Provide the (x, y) coordinate of the cell's center where the given text is located.  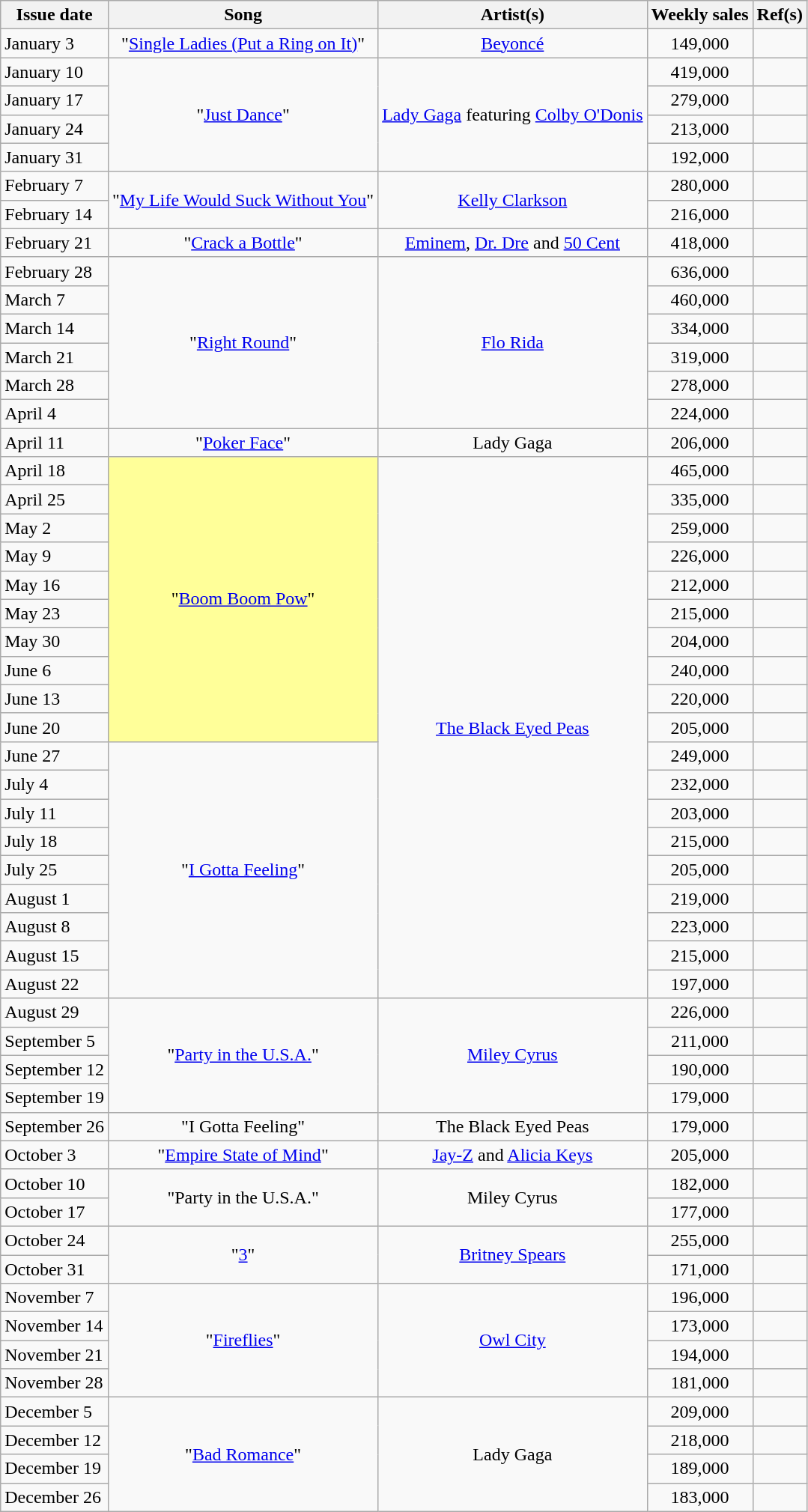
May 16 (55, 585)
279,000 (699, 100)
December 12 (55, 1440)
177,000 (699, 1212)
419,000 (699, 72)
Britney Spears (512, 1254)
"Just Dance" (243, 115)
Song (243, 15)
February 28 (55, 271)
Beyoncé (512, 43)
August 22 (55, 984)
249,000 (699, 756)
April 18 (55, 471)
"Bad Romance" (243, 1454)
"Crack a Bottle" (243, 243)
December 5 (55, 1412)
July 18 (55, 842)
"Fireflies" (243, 1341)
March 21 (55, 357)
"3" (243, 1254)
219,000 (699, 899)
October 24 (55, 1240)
May 2 (55, 528)
181,000 (699, 1383)
May 9 (55, 556)
August 29 (55, 1012)
Jay-Z and Alicia Keys (512, 1155)
June 13 (55, 699)
July 4 (55, 784)
Artist(s) (512, 15)
418,000 (699, 243)
March 14 (55, 328)
April 25 (55, 500)
190,000 (699, 1069)
July 11 (55, 813)
November 14 (55, 1326)
"My Life Would Suck Without You" (243, 200)
319,000 (699, 357)
August 15 (55, 956)
Kelly Clarkson (512, 200)
June 20 (55, 727)
189,000 (699, 1469)
August 8 (55, 927)
206,000 (699, 443)
196,000 (699, 1298)
March 7 (55, 300)
September 5 (55, 1041)
March 28 (55, 386)
August 1 (55, 899)
194,000 (699, 1355)
149,000 (699, 43)
171,000 (699, 1269)
240,000 (699, 670)
Ref(s) (780, 15)
Owl City (512, 1341)
Flo Rida (512, 342)
218,000 (699, 1440)
203,000 (699, 813)
224,000 (699, 414)
460,000 (699, 300)
183,000 (699, 1497)
182,000 (699, 1183)
255,000 (699, 1240)
December 26 (55, 1497)
September 12 (55, 1069)
173,000 (699, 1326)
July 25 (55, 870)
212,000 (699, 585)
February 7 (55, 186)
October 17 (55, 1212)
"Right Round" (243, 342)
January 31 (55, 157)
September 26 (55, 1126)
465,000 (699, 471)
"Boom Boom Pow" (243, 599)
January 10 (55, 72)
October 3 (55, 1155)
335,000 (699, 500)
213,000 (699, 129)
June 6 (55, 670)
"Empire State of Mind" (243, 1155)
232,000 (699, 784)
220,000 (699, 699)
636,000 (699, 271)
November 21 (55, 1355)
February 14 (55, 214)
223,000 (699, 927)
May 23 (55, 613)
192,000 (699, 157)
259,000 (699, 528)
Eminem, Dr. Dre and 50 Cent (512, 243)
Weekly sales (699, 15)
216,000 (699, 214)
April 4 (55, 414)
September 19 (55, 1098)
January 3 (55, 43)
Lady Gaga featuring Colby O'Donis (512, 115)
Issue date (55, 15)
October 10 (55, 1183)
November 7 (55, 1298)
280,000 (699, 186)
February 21 (55, 243)
334,000 (699, 328)
June 27 (55, 756)
"Single Ladies (Put a Ring on It)" (243, 43)
"Poker Face" (243, 443)
April 11 (55, 443)
197,000 (699, 984)
January 17 (55, 100)
October 31 (55, 1269)
January 24 (55, 129)
211,000 (699, 1041)
209,000 (699, 1412)
May 30 (55, 642)
November 28 (55, 1383)
December 19 (55, 1469)
278,000 (699, 386)
204,000 (699, 642)
